Detect which cell encompasses the target text, then output its [X, Y] center coordinate. 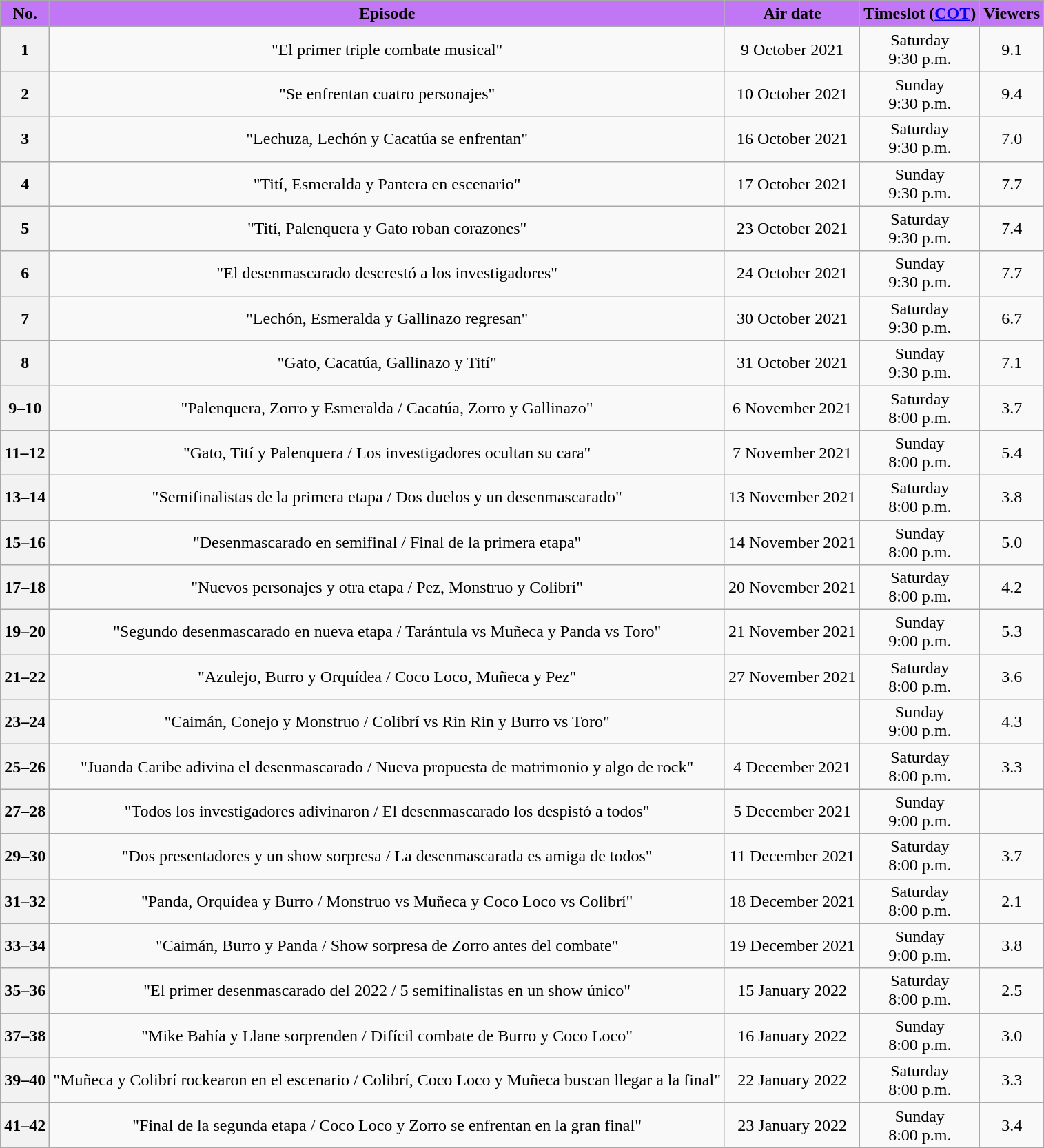
3.6 [1012, 677]
27 November 2021 [792, 677]
6 [25, 273]
11 December 2021 [792, 856]
"Semifinalistas de la primera etapa / Dos duelos y un desenmascarado" [387, 498]
29–30 [25, 856]
10 October 2021 [792, 94]
15–16 [25, 542]
"Gato, Tití y Palenquera / Los investigadores ocultan su cara" [387, 452]
4.3 [1012, 722]
9–10 [25, 408]
24 October 2021 [792, 273]
13–14 [25, 498]
23–24 [25, 722]
Viewers [1012, 14]
23 January 2022 [792, 1125]
7.0 [1012, 139]
21 November 2021 [792, 633]
5 [25, 229]
16 January 2022 [792, 1035]
19–20 [25, 633]
21–22 [25, 677]
1 [25, 50]
"El desenmascarado descrestó a los investigadores" [387, 273]
4 December 2021 [792, 766]
7.4 [1012, 229]
7.1 [1012, 362]
15 January 2022 [792, 991]
2 [25, 94]
"Caimán, Burro y Panda / Show sorpresa de Zorro antes del combate" [387, 945]
2.1 [1012, 901]
20 November 2021 [792, 587]
"Desenmascarado en semifinal / Final de la primera etapa" [387, 542]
35–36 [25, 991]
"Panda, Orquídea y Burro / Monstruo vs Muñeca y Coco Loco vs Colibrí" [387, 901]
"Muñeca y Colibrí rockearon en el escenario / Colibrí, Coco Loco y Muñeca buscan llegar a la final" [387, 1080]
37–38 [25, 1035]
5.0 [1012, 542]
11–12 [25, 452]
"Lechuza, Lechón y Cacatúa se enfrentan" [387, 139]
3.0 [1012, 1035]
"Nuevos personajes y otra etapa / Pez, Monstruo y Colibrí" [387, 587]
Air date [792, 14]
7 November 2021 [792, 452]
"Segundo desenmascarado en nueva etapa / Tarántula vs Muñeca y Panda vs Toro" [387, 633]
5 December 2021 [792, 812]
4 [25, 183]
41–42 [25, 1125]
"Todos los investigadores adivinaron / El desenmascarado los despistó a todos" [387, 812]
"El primer desenmascarado del 2022 / 5 semifinalistas en un show único" [387, 991]
"Palenquera, Zorro y Esmeralda / Cacatúa, Zorro y Gallinazo" [387, 408]
9.1 [1012, 50]
18 December 2021 [792, 901]
"Dos presentadores y un show sorpresa / La desenmascarada es amiga de todos" [387, 856]
"Se enfrentan cuatro personajes" [387, 94]
22 January 2022 [792, 1080]
6.7 [1012, 318]
"Final de la segunda etapa / Coco Loco y Zorro se enfrentan en la gran final" [387, 1125]
31 October 2021 [792, 362]
23 October 2021 [792, 229]
3 [25, 139]
4.2 [1012, 587]
19 December 2021 [792, 945]
16 October 2021 [792, 139]
Timeslot (COT) [920, 14]
9.4 [1012, 94]
"Mike Bahía y Llane sorprenden / Difícil combate de Burro y Coco Loco" [387, 1035]
17 October 2021 [792, 183]
13 November 2021 [792, 498]
"El primer triple combate musical" [387, 50]
"Caimán, Conejo y Monstruo / Colibrí vs Rin Rin y Burro vs Toro" [387, 722]
27–28 [25, 812]
9 October 2021 [792, 50]
"Azulejo, Burro y Orquídea / Coco Loco, Muñeca y Pez" [387, 677]
2.5 [1012, 991]
3.4 [1012, 1125]
25–26 [25, 766]
30 October 2021 [792, 318]
14 November 2021 [792, 542]
"Tití, Esmeralda y Pantera en escenario" [387, 183]
"Lechón, Esmeralda y Gallinazo regresan" [387, 318]
No. [25, 14]
7 [25, 318]
8 [25, 362]
6 November 2021 [792, 408]
"Gato, Cacatúa, Gallinazo y Tití" [387, 362]
5.3 [1012, 633]
Episode [387, 14]
17–18 [25, 587]
33–34 [25, 945]
39–40 [25, 1080]
31–32 [25, 901]
"Juanda Caribe adivina el desenmascarado / Nueva propuesta de matrimonio y algo de rock" [387, 766]
"Tití, Palenquera y Gato roban corazones" [387, 229]
5.4 [1012, 452]
